Pinpoint the cell where the given text exists, returning its [x, y] midpoint coordinate. 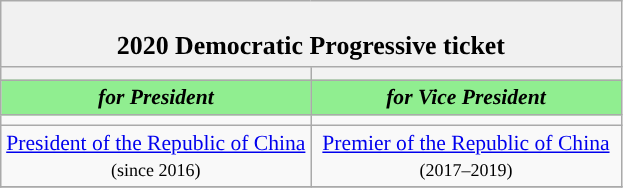
President of the Republic of China(since 2016) [156, 156]
2020 Democratic Progressive ticket [311, 34]
for Vice President [466, 98]
for President [156, 98]
Premier of the Republic of China (2017–2019) [466, 156]
